Pinpoint the cell where the given text exists, returning its [x, y] midpoint coordinate. 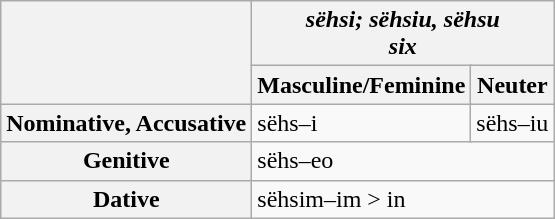
sëhsi; sëhsiu, sëhsu six [403, 34]
Nominative, Accusative [126, 123]
sëhs–i [362, 123]
Masculine/Feminine [362, 85]
sëhsim–im > in [403, 199]
Genitive [126, 161]
Dative [126, 199]
sëhs–eo [403, 161]
Neuter [512, 85]
sëhs–iu [512, 123]
